Identify which cell holds the provided text, then report its (x, y) central coordinate. 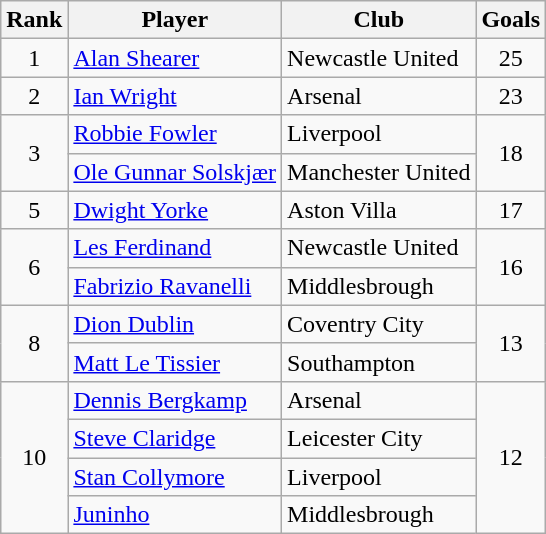
18 (511, 153)
Dennis Bergkamp (175, 400)
5 (34, 210)
17 (511, 210)
Goals (511, 20)
Southampton (379, 362)
Stan Collymore (175, 477)
Les Ferdinand (175, 248)
Dion Dublin (175, 324)
1 (34, 58)
Aston Villa (379, 210)
Rank (34, 20)
Manchester United (379, 172)
Coventry City (379, 324)
Ian Wright (175, 96)
Fabrizio Ravanelli (175, 286)
Juninho (175, 515)
10 (34, 457)
2 (34, 96)
Steve Claridge (175, 438)
Alan Shearer (175, 58)
23 (511, 96)
Robbie Fowler (175, 134)
Leicester City (379, 438)
6 (34, 267)
12 (511, 457)
Ole Gunnar Solskjær (175, 172)
13 (511, 343)
Player (175, 20)
3 (34, 153)
Dwight Yorke (175, 210)
16 (511, 267)
8 (34, 343)
Club (379, 20)
25 (511, 58)
Matt Le Tissier (175, 362)
